Pinpoint the cell where the given text exists, returning its [x, y] midpoint coordinate. 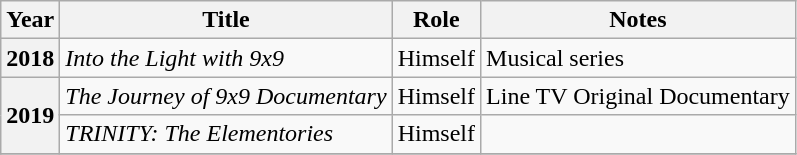
Role [436, 20]
Year [30, 20]
The Journey of 9x9 Documentary [226, 96]
2018 [30, 58]
TRINITY: The Elementories [226, 134]
Line TV Original Documentary [638, 96]
Into the Light with 9x9 [226, 58]
Musical series [638, 58]
Notes [638, 20]
Title [226, 20]
2019 [30, 115]
